Extract the [x, y] coordinate from the center of the cell holding the provided text.  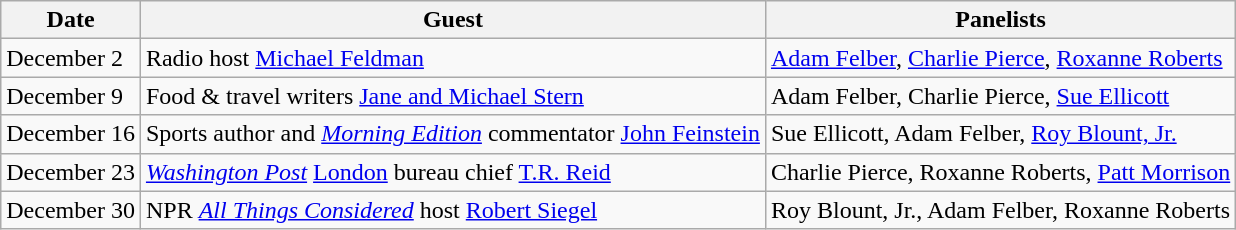
Date [71, 20]
December 23 [71, 172]
December 30 [71, 210]
NPR All Things Considered host Robert Siegel [452, 210]
December 16 [71, 134]
Panelists [1000, 20]
Charlie Pierce, Roxanne Roberts, Patt Morrison [1000, 172]
Guest [452, 20]
Adam Felber, Charlie Pierce, Roxanne Roberts [1000, 58]
Sports author and Morning Edition commentator John Feinstein [452, 134]
Roy Blount, Jr., Adam Felber, Roxanne Roberts [1000, 210]
Sue Ellicott, Adam Felber, Roy Blount, Jr. [1000, 134]
December 9 [71, 96]
Radio host Michael Feldman [452, 58]
Washington Post London bureau chief T.R. Reid [452, 172]
December 2 [71, 58]
Adam Felber, Charlie Pierce, Sue Ellicott [1000, 96]
Food & travel writers Jane and Michael Stern [452, 96]
